Extract the (X, Y) coordinate from the center of the cell holding the provided text.  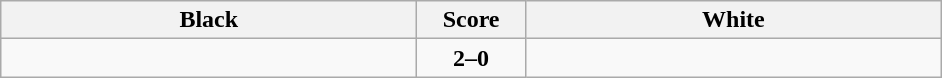
2–0 (472, 58)
Black (209, 20)
White (733, 20)
Score (472, 20)
